Return [x, y] of the center of cell containing provided text 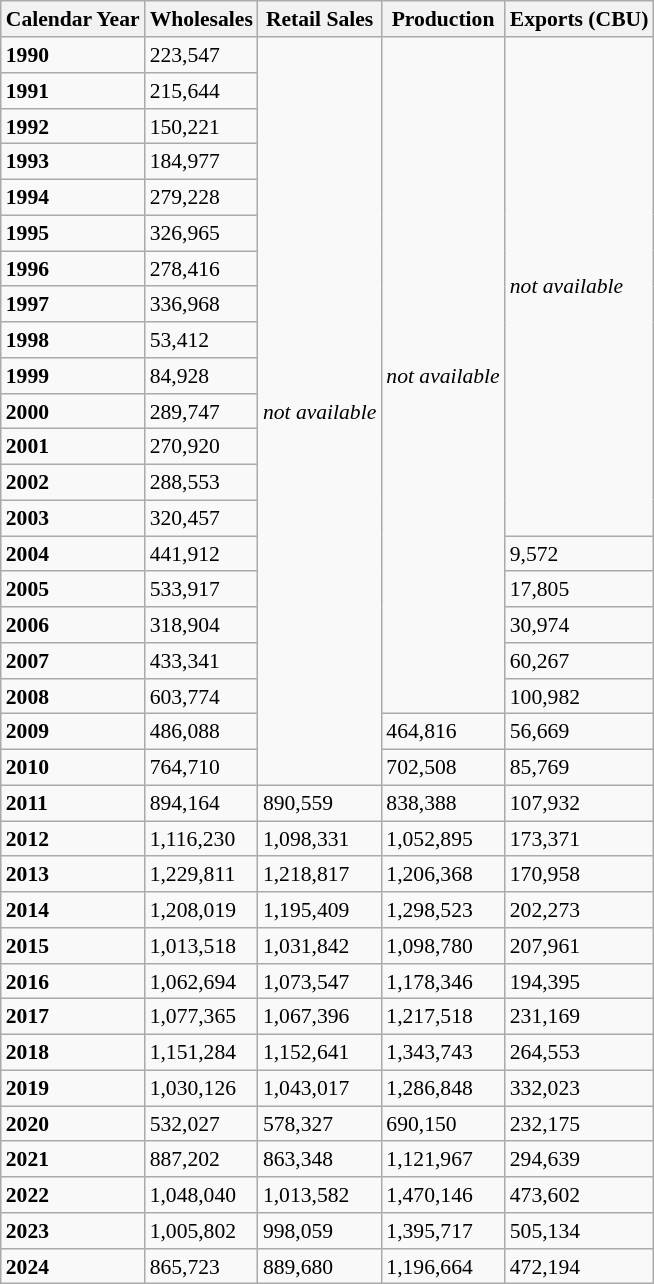
2019 [73, 1088]
2005 [73, 589]
1,052,895 [442, 839]
2017 [73, 1017]
1,152,641 [320, 1052]
578,327 [320, 1124]
505,134 [580, 1231]
85,769 [580, 767]
223,547 [202, 55]
294,639 [580, 1159]
2002 [73, 482]
326,965 [202, 233]
1,067,396 [320, 1017]
2024 [73, 1266]
1,031,842 [320, 946]
320,457 [202, 518]
1995 [73, 233]
2012 [73, 839]
1990 [73, 55]
289,747 [202, 411]
Calendar Year [73, 19]
1,013,518 [202, 946]
232,175 [580, 1124]
2022 [73, 1195]
336,968 [202, 304]
Retail Sales [320, 19]
887,202 [202, 1159]
472,194 [580, 1266]
1991 [73, 91]
433,341 [202, 661]
603,774 [202, 696]
2018 [73, 1052]
2007 [73, 661]
865,723 [202, 1266]
1,098,331 [320, 839]
288,553 [202, 482]
2011 [73, 803]
107,932 [580, 803]
2003 [73, 518]
Production [442, 19]
1,196,664 [442, 1266]
1997 [73, 304]
764,710 [202, 767]
184,977 [202, 162]
1,343,743 [442, 1052]
1994 [73, 197]
690,150 [442, 1124]
889,680 [320, 1266]
332,023 [580, 1088]
1,218,817 [320, 874]
1993 [73, 162]
1,195,409 [320, 910]
2009 [73, 732]
1,206,368 [442, 874]
1,298,523 [442, 910]
9,572 [580, 554]
170,958 [580, 874]
264,553 [580, 1052]
Exports (CBU) [580, 19]
1,048,040 [202, 1195]
318,904 [202, 625]
894,164 [202, 803]
2000 [73, 411]
2021 [73, 1159]
1,229,811 [202, 874]
441,912 [202, 554]
84,928 [202, 376]
194,395 [580, 981]
464,816 [442, 732]
1,286,848 [442, 1088]
150,221 [202, 126]
890,559 [320, 803]
533,917 [202, 589]
1,013,582 [320, 1195]
173,371 [580, 839]
2004 [73, 554]
2006 [73, 625]
1992 [73, 126]
1,151,284 [202, 1052]
863,348 [320, 1159]
17,805 [580, 589]
1,217,518 [442, 1017]
1,208,019 [202, 910]
532,027 [202, 1124]
2001 [73, 447]
838,388 [442, 803]
486,088 [202, 732]
Wholesales [202, 19]
2023 [73, 1231]
1,098,780 [442, 946]
1998 [73, 340]
215,644 [202, 91]
1,470,146 [442, 1195]
1996 [73, 269]
53,412 [202, 340]
702,508 [442, 767]
2015 [73, 946]
1,077,365 [202, 1017]
279,228 [202, 197]
2013 [73, 874]
231,169 [580, 1017]
202,273 [580, 910]
473,602 [580, 1195]
56,669 [580, 732]
2010 [73, 767]
1,178,346 [442, 981]
1,043,017 [320, 1088]
1,062,694 [202, 981]
100,982 [580, 696]
1,073,547 [320, 981]
1,116,230 [202, 839]
207,961 [580, 946]
1,030,126 [202, 1088]
2008 [73, 696]
1999 [73, 376]
30,974 [580, 625]
1,121,967 [442, 1159]
278,416 [202, 269]
270,920 [202, 447]
998,059 [320, 1231]
2020 [73, 1124]
2014 [73, 910]
2016 [73, 981]
60,267 [580, 661]
1,395,717 [442, 1231]
1,005,802 [202, 1231]
